Return [x, y] of the center of cell containing provided text 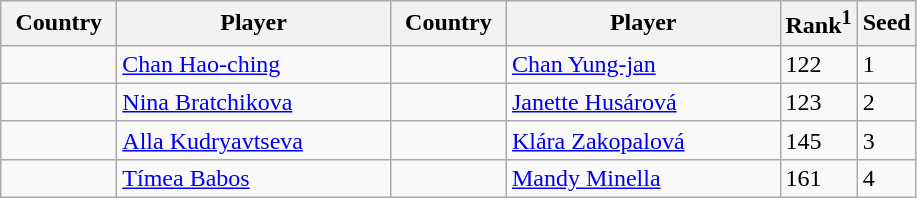
123 [818, 102]
161 [818, 178]
Nina Bratchikova [254, 102]
3 [886, 140]
122 [818, 64]
Seed [886, 24]
4 [886, 178]
Klára Zakopalová [643, 140]
145 [818, 140]
Janette Husárová [643, 102]
Alla Kudryavtseva [254, 140]
Chan Hao-ching [254, 64]
Tímea Babos [254, 178]
Chan Yung-jan [643, 64]
Rank1 [818, 24]
Mandy Minella [643, 178]
1 [886, 64]
2 [886, 102]
